Find where the given text appears and provide that cell's center as (X, Y) coordinate. 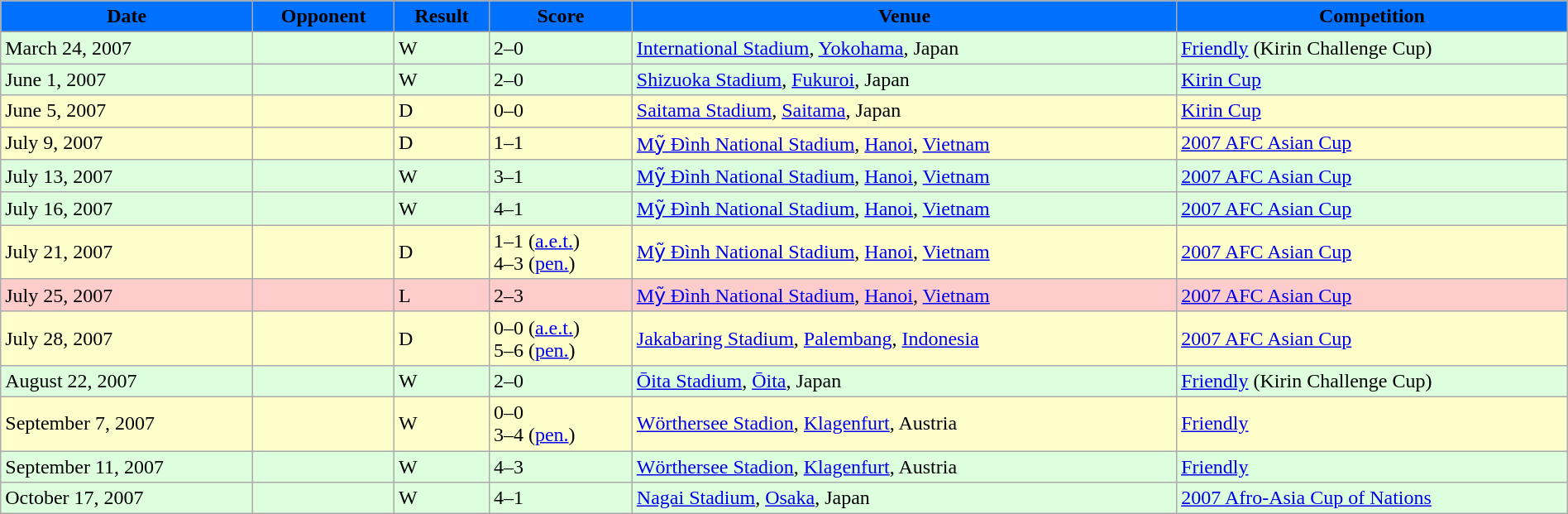
Venue (904, 17)
September 11, 2007 (127, 466)
Result (442, 17)
Nagai Stadium, Osaka, Japan (904, 498)
International Stadium, Yokohama, Japan (904, 48)
1–1 (561, 143)
0–0 (a.e.t.)5–6 (pen.) (561, 338)
3–1 (561, 176)
Saitama Stadium, Saitama, Japan (904, 111)
Competition (1373, 17)
July 25, 2007 (127, 295)
Score (561, 17)
2007 Afro-Asia Cup of Nations (1373, 498)
Date (127, 17)
July 21, 2007 (127, 252)
July 13, 2007 (127, 176)
July 16, 2007 (127, 209)
October 17, 2007 (127, 498)
June 5, 2007 (127, 111)
0–0 (561, 111)
July 9, 2007 (127, 143)
Opponent (324, 17)
Jakabaring Stadium, Palembang, Indonesia (904, 338)
June 1, 2007 (127, 79)
0–03–4 (pen.) (561, 424)
4–3 (561, 466)
Ōita Stadium, Ōita, Japan (904, 381)
L (442, 295)
1–1 (a.e.t.)4–3 (pen.) (561, 252)
2–3 (561, 295)
August 22, 2007 (127, 381)
September 7, 2007 (127, 424)
July 28, 2007 (127, 338)
March 24, 2007 (127, 48)
Shizuoka Stadium, Fukuroi, Japan (904, 79)
